Find where the given text appears and provide that cell's center as [X, Y] coordinate. 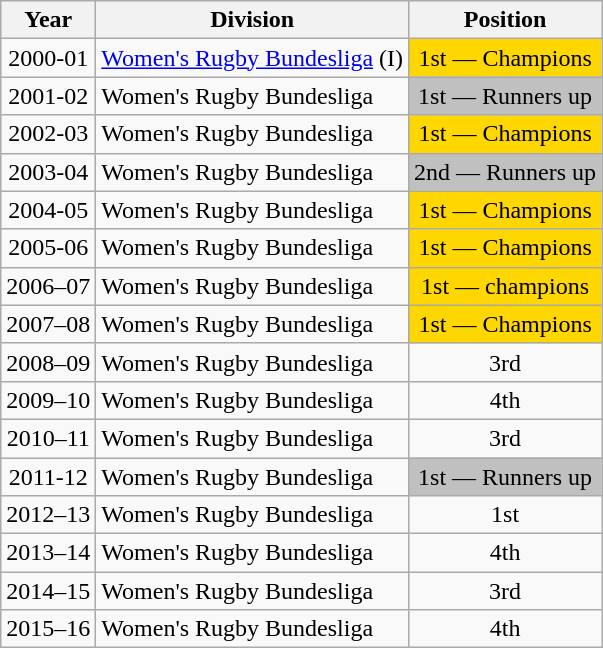
2007–08 [48, 324]
2013–14 [48, 553]
1st [506, 515]
2011-12 [48, 477]
2008–09 [48, 362]
2001-02 [48, 96]
2000-01 [48, 58]
Women's Rugby Bundesliga (I) [252, 58]
2003-04 [48, 172]
2005-06 [48, 248]
2012–13 [48, 515]
2004-05 [48, 210]
2002-03 [48, 134]
1st — champions [506, 286]
2009–10 [48, 400]
2015–16 [48, 629]
2nd — Runners up [506, 172]
Division [252, 20]
Position [506, 20]
2010–11 [48, 438]
2014–15 [48, 591]
2006–07 [48, 286]
Year [48, 20]
